Find where the given text appears and provide that cell's center as (x, y) coordinate. 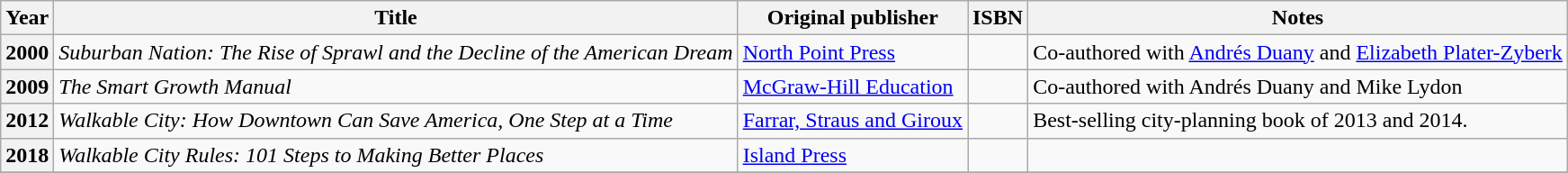
Notes (1298, 18)
Farrar, Straus and Giroux (853, 121)
Year (27, 18)
Walkable City Rules: 101 Steps to Making Better Places (396, 155)
The Smart Growth Manual (396, 86)
2009 (27, 86)
McGraw-Hill Education (853, 86)
2018 (27, 155)
2000 (27, 52)
Walkable City: How Downtown Can Save America, One Step at a Time (396, 121)
Island Press (853, 155)
Best-selling city-planning book of 2013 and 2014. (1298, 121)
Suburban Nation: The Rise of Sprawl and the Decline of the American Dream (396, 52)
Title (396, 18)
ISBN (999, 18)
Original publisher (853, 18)
Co-authored with Andrés Duany and Elizabeth Plater-Zyberk (1298, 52)
Co-authored with Andrés Duany and Mike Lydon (1298, 86)
2012 (27, 121)
North Point Press (853, 52)
